Return the (x, y) coordinate for the center point of the cell that contains the specified text.  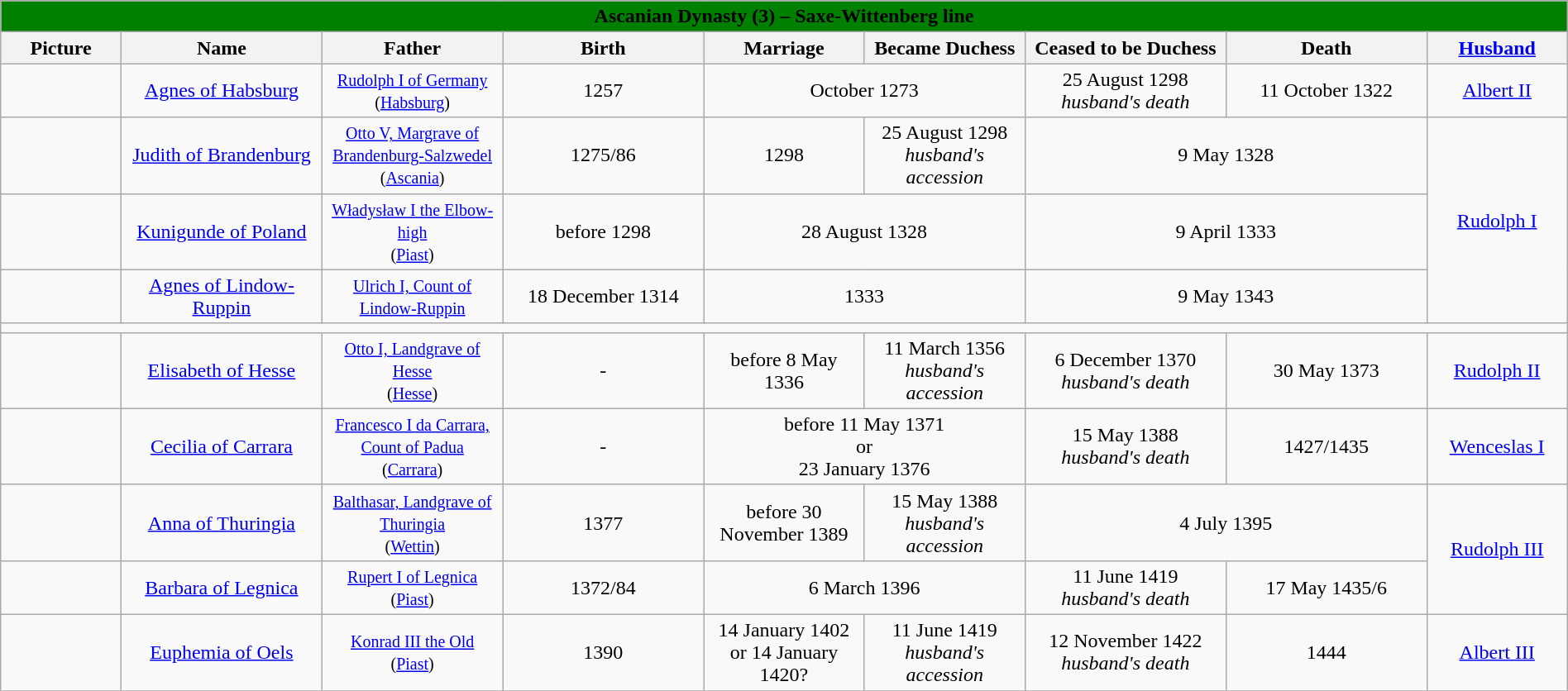
before 30 November 1389 (784, 522)
9 April 1333 (1226, 231)
Rupert I of Legnica(Piast) (412, 587)
Became Duchess (944, 48)
11 October 1322 (1327, 91)
Name (222, 48)
Agnes of Lindow-Ruppin (222, 296)
1377 (604, 522)
before 1298 (604, 231)
Otto V, Margrave of Brandenburg-Salzwedel(Ascania) (412, 155)
30 May 1373 (1327, 370)
Otto I, Landgrave of Hesse(Hesse) (412, 370)
15 May 1388husband's accession (944, 522)
25 August 1298husband's death (1125, 91)
Agnes of Habsburg (222, 91)
Wenceslas I (1497, 446)
1390 (604, 652)
Death (1327, 48)
Albert III (1497, 652)
Rudolph II (1497, 370)
Francesco I da Carrara, Count of Padua(Carrara) (412, 446)
1298 (784, 155)
11 June 1419husband's death (1125, 587)
Anna of Thuringia (222, 522)
before 11 May 1371 or 23 January 1376 (865, 446)
9 May 1328 (1226, 155)
Władysław I the Elbow-high(Piast) (412, 231)
Birth (604, 48)
1275/86 (604, 155)
Marriage (784, 48)
14 January 1402 or 14 January 1420? (784, 652)
Husband (1497, 48)
1444 (1327, 652)
9 May 1343 (1226, 296)
Father (412, 48)
17 May 1435/6 (1327, 587)
1372/84 (604, 587)
12 November 1422husband's death (1125, 652)
Balthasar, Landgrave of Thuringia(Wettin) (412, 522)
Ascanian Dynasty (3) – Saxe-Wittenberg line (784, 17)
Rudolph III (1497, 549)
Kunigunde of Poland (222, 231)
Rudolph I of Germany(Habsburg) (412, 91)
Ulrich I, Count of Lindow-Ruppin (412, 296)
1333 (865, 296)
October 1273 (865, 91)
28 August 1328 (865, 231)
Elisabeth of Hesse (222, 370)
Konrad III the Old(Piast) (412, 652)
1257 (604, 91)
Euphemia of Oels (222, 652)
before 8 May 1336 (784, 370)
Cecilia of Carrara (222, 446)
6 December 1370husband's death (1125, 370)
Picture (61, 48)
4 July 1395 (1226, 522)
1427/1435 (1327, 446)
25 August 1298husband's accession (944, 155)
11 June 1419husband's accession (944, 652)
Rudolph I (1497, 220)
Ceased to be Duchess (1125, 48)
11 March 1356husband's accession (944, 370)
18 December 1314 (604, 296)
Judith of Brandenburg (222, 155)
6 March 1396 (865, 587)
15 May 1388husband's death (1125, 446)
Albert II (1497, 91)
Barbara of Legnica (222, 587)
